Provide the [x, y] coordinate of the cell's center where the given text is located.  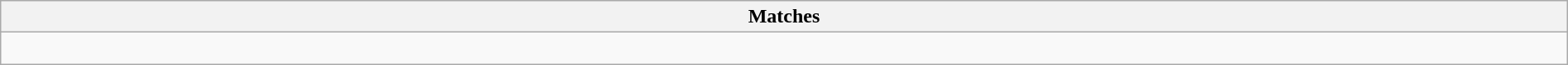
Matches [784, 17]
